Output the [X, Y] coordinate of the center of the cell containing the given text.  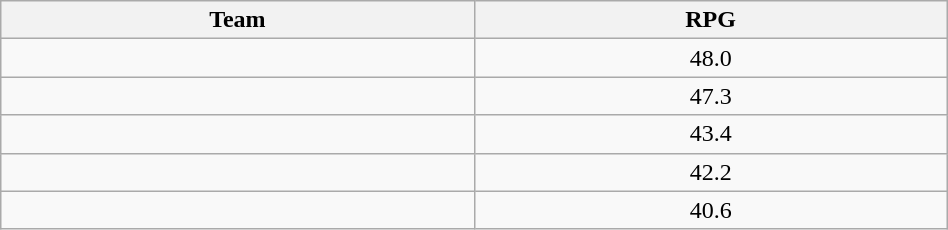
Team [238, 20]
RPG [710, 20]
48.0 [710, 58]
40.6 [710, 210]
42.2 [710, 172]
43.4 [710, 134]
47.3 [710, 96]
